Return [x, y] of the center of cell containing provided text 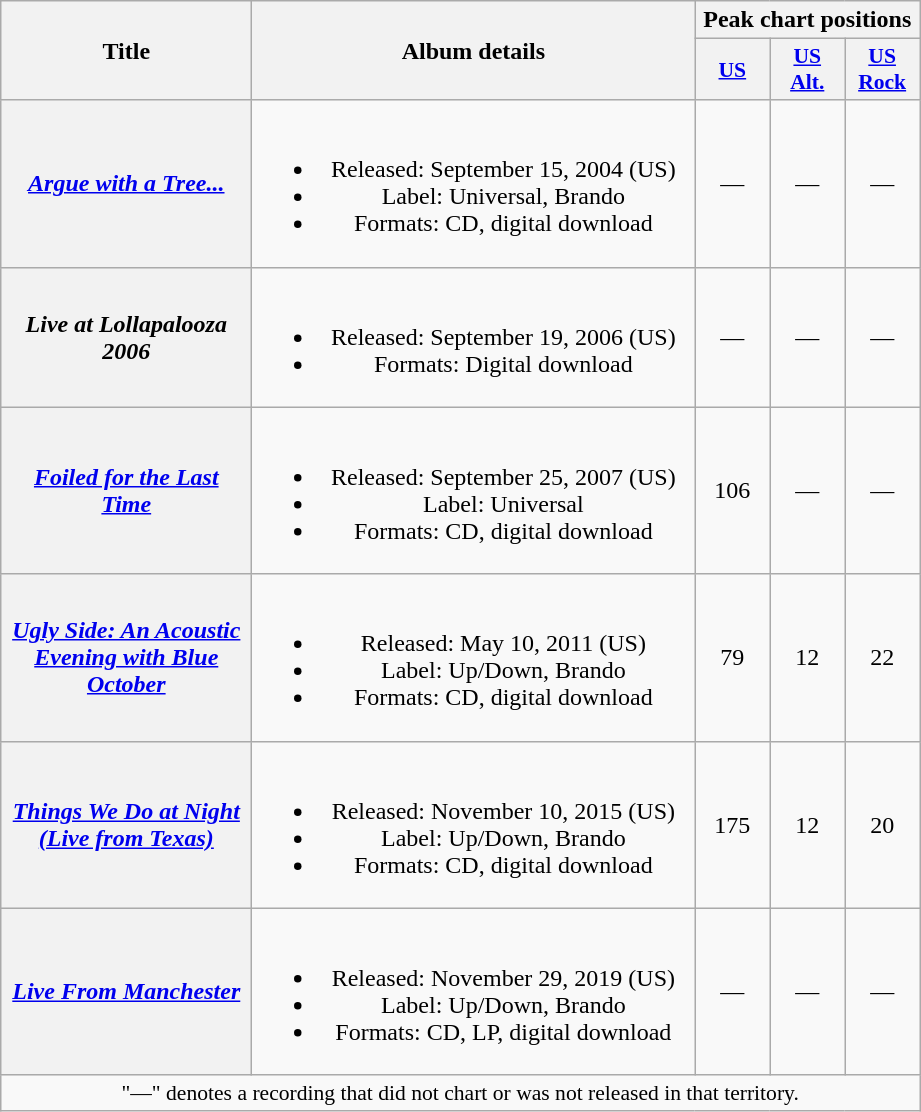
USRock [882, 70]
Released: September 19, 2006 (US)Formats: Digital download [474, 337]
79 [732, 658]
175 [732, 824]
Things We Do at Night (Live from Texas) [126, 824]
Ugly Side: An Acoustic Evening with Blue October [126, 658]
Foiled for the Last Time [126, 490]
Released: September 25, 2007 (US)Label: UniversalFormats: CD, digital download [474, 490]
Title [126, 50]
Argue with a Tree... [126, 184]
USAlt. [808, 70]
Released: May 10, 2011 (US)Label: Up/Down, BrandoFormats: CD, digital download [474, 658]
106 [732, 490]
Released: September 15, 2004 (US)Label: Universal, BrandoFormats: CD, digital download [474, 184]
Live at Lollapalooza 2006 [126, 337]
Album details [474, 50]
Released: November 10, 2015 (US)Label: Up/Down, BrandoFormats: CD, digital download [474, 824]
US [732, 70]
Peak chart positions [808, 20]
Released: November 29, 2019 (US)Label: Up/Down, BrandoFormats: CD, LP, digital download [474, 992]
20 [882, 824]
Live From Manchester [126, 992]
22 [882, 658]
"—" denotes a recording that did not chart or was not released in that territory. [460, 1093]
